Search for the cell housing the specified text and yield its [X, Y] center coordinate. 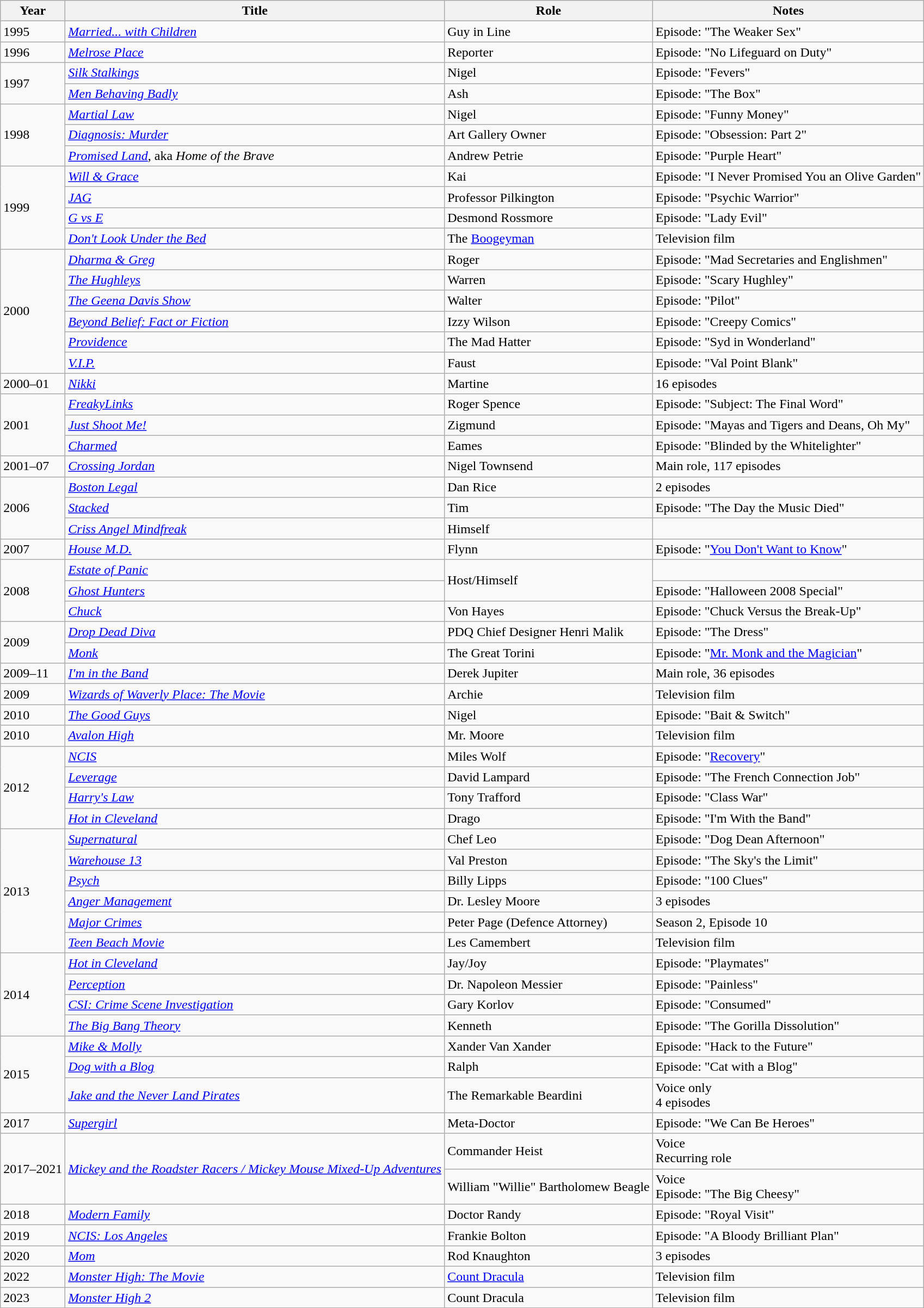
Criss Angel Mindfreak [255, 528]
Episode: "Painless" [788, 984]
Teen Beach Movie [255, 943]
2012 [33, 787]
Himself [549, 528]
2009–11 [33, 674]
FreakyLinks [255, 404]
Episode: "Consumed" [788, 1005]
NCIS: Los Angeles [255, 1235]
Episode: "I'm With the Band" [788, 818]
Dr. Lesley Moore [549, 901]
2007 [33, 549]
2014 [33, 995]
Zigmund [549, 425]
Estate of Panic [255, 570]
Ghost Hunters [255, 590]
Mom [255, 1256]
Izzy Wilson [549, 322]
2 episodes [788, 487]
Mr. Moore [549, 736]
Episode: "Hack to the Future" [788, 1046]
Roger Spence [549, 404]
The Geena Davis Show [255, 301]
Episode: "Mr. Monk and the Magician" [788, 653]
William "Willie" Bartholomew Beagle [549, 1186]
Modern Family [255, 1214]
Episode: "The Box" [788, 94]
Episode: "Lady Evil" [788, 218]
JAG [255, 197]
Episode: "Psychic Warrior" [788, 197]
Supernatural [255, 839]
Meta-Doctor [549, 1123]
2006 [33, 508]
Year [33, 11]
VoiceEpisode: "The Big Cheesy" [788, 1186]
Avalon High [255, 736]
1995 [33, 32]
Episode: "Recovery" [788, 756]
The Mad Hatter [549, 342]
Melrose Place [255, 52]
Episode: "Royal Visit" [788, 1214]
NCIS [255, 756]
VoiceRecurring role [788, 1151]
Frankie Bolton [549, 1235]
Professor Pilkington [549, 197]
Wizards of Waverly Place: The Movie [255, 694]
Episode: "Scary Hughley" [788, 280]
Episode: "Bait & Switch" [788, 715]
House M.D. [255, 549]
Episode: "Fevers" [788, 73]
Episode: "Funny Money" [788, 114]
Les Camembert [549, 943]
Chuck [255, 612]
Supergirl [255, 1123]
Monster High: The Movie [255, 1276]
Episode: "The Day the Music Died" [788, 508]
Kenneth [549, 1026]
2001–07 [33, 466]
The Boogeyman [549, 238]
2018 [33, 1214]
Monk [255, 653]
Drop Dead Diva [255, 632]
Episode: "The Sky's the Limit" [788, 860]
Walter [549, 301]
Stacked [255, 508]
Host/Himself [549, 580]
Episode: "We Can Be Heroes" [788, 1123]
Dan Rice [549, 487]
Episode: "No Lifeguard on Duty" [788, 52]
Episode: "Chuck Versus the Break-Up" [788, 612]
Will & Grace [255, 176]
Episode: "Subject: The Final Word" [788, 404]
Nikki [255, 384]
Married... with Children [255, 32]
Episode: "100 Clues" [788, 880]
Jake and the Never Land Pirates [255, 1095]
The Hughleys [255, 280]
Main role, 36 episodes [788, 674]
Diagnosis: Murder [255, 135]
2020 [33, 1256]
1997 [33, 83]
Episode: "Syd in Wonderland" [788, 342]
Mike & Molly [255, 1046]
Episode: "The Weaker Sex" [788, 32]
Episode: "Blinded by the Whitelighter" [788, 446]
Episode: "Pilot" [788, 301]
Episode: "The Dress" [788, 632]
2015 [33, 1074]
Billy Lipps [549, 880]
2023 [33, 1298]
2022 [33, 1276]
The Big Bang Theory [255, 1026]
Desmond Rossmore [549, 218]
Episode: "Val Point Blank" [788, 363]
2001 [33, 425]
2000–01 [33, 384]
Voice only4 episodes [788, 1095]
Commander Heist [549, 1151]
Main role, 117 episodes [788, 466]
Major Crimes [255, 922]
Episode: "I Never Promised You an Olive Garden" [788, 176]
Tony Trafford [549, 798]
Episode: "A Bloody Brilliant Plan" [788, 1235]
Perception [255, 984]
Episode: "Mad Secretaries and Englishmen" [788, 260]
Tim [549, 508]
Derek Jupiter [549, 674]
V.I.P. [255, 363]
Xander Van Xander [549, 1046]
The Great Torini [549, 653]
Silk Stalkings [255, 73]
Warren [549, 280]
Ralph [549, 1067]
Episode: "The French Connection Job" [788, 777]
Faust [549, 363]
Anger Management [255, 901]
Jay/Joy [549, 964]
Episode: "Halloween 2008 Special" [788, 590]
Art Gallery Owner [549, 135]
Martial Law [255, 114]
2000 [33, 311]
Title [255, 11]
2008 [33, 590]
1996 [33, 52]
Providence [255, 342]
PDQ Chief Designer Henri Malik [549, 632]
16 episodes [788, 384]
The Good Guys [255, 715]
Flynn [549, 549]
Season 2, Episode 10 [788, 922]
Crossing Jordan [255, 466]
Episode: "Cat with a Blog" [788, 1067]
Kai [549, 176]
Rod Knaughton [549, 1256]
Dog with a Blog [255, 1067]
Notes [788, 11]
Boston Legal [255, 487]
Episode: "Class War" [788, 798]
1998 [33, 135]
2017–2021 [33, 1169]
Reporter [549, 52]
Chef Leo [549, 839]
G vs E [255, 218]
Episode: "Creepy Comics" [788, 322]
Ash [549, 94]
Warehouse 13 [255, 860]
Dr. Napoleon Messier [549, 984]
Archie [549, 694]
Episode: "Playmates" [788, 964]
Val Preston [549, 860]
Promised Land, aka Home of the Brave [255, 156]
Men Behaving Badly [255, 94]
Andrew Petrie [549, 156]
Nigel Townsend [549, 466]
Dharma & Greg [255, 260]
1999 [33, 207]
2017 [33, 1123]
Peter Page (Defence Attorney) [549, 922]
Episode: "Dog Dean Afternoon" [788, 839]
Role [549, 11]
Episode: "Mayas and Tigers and Deans, Oh My" [788, 425]
2019 [33, 1235]
Beyond Belief: Fact or Fiction [255, 322]
I'm in the Band [255, 674]
Roger [549, 260]
Miles Wolf [549, 756]
Episode: "You Don't Want to Know" [788, 549]
Don't Look Under the Bed [255, 238]
Leverage [255, 777]
Episode: "Purple Heart" [788, 156]
Just Shoot Me! [255, 425]
Gary Korlov [549, 1005]
Harry's Law [255, 798]
Martine [549, 384]
Psych [255, 880]
Eames [549, 446]
The Remarkable Beardini [549, 1095]
Charmed [255, 446]
Mickey and the Roadster Racers / Mickey Mouse Mixed-Up Adventures [255, 1169]
2013 [33, 891]
Episode: "The Gorilla Dissolution" [788, 1026]
Monster High 2 [255, 1298]
Doctor Randy [549, 1214]
Episode: "Obsession: Part 2" [788, 135]
Guy in Line [549, 32]
CSI: Crime Scene Investigation [255, 1005]
Von Hayes [549, 612]
Drago [549, 818]
David Lampard [549, 777]
